For the text-containing cell, return its midpoint in [x, y] coordinate format. 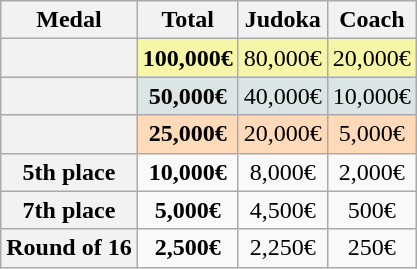
Round of 16 [69, 248]
50,000€ [188, 96]
2,000€ [372, 172]
Total [188, 20]
4,500€ [282, 210]
500€ [372, 210]
25,000€ [188, 134]
2,250€ [282, 248]
100,000€ [188, 58]
7th place [69, 210]
2,500€ [188, 248]
8,000€ [282, 172]
250€ [372, 248]
Coach [372, 20]
Medal [69, 20]
Judoka [282, 20]
5th place [69, 172]
80,000€ [282, 58]
40,000€ [282, 96]
